Return (x, y) of the center of cell containing provided text 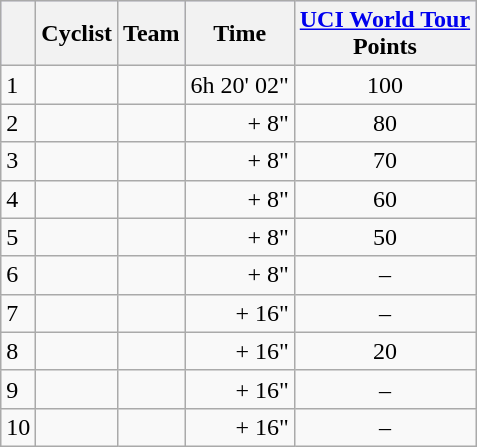
UCI World TourPoints (384, 34)
70 (384, 161)
8 (18, 351)
6h 20' 02" (240, 85)
60 (384, 199)
Time (240, 34)
5 (18, 237)
Team (152, 34)
4 (18, 199)
6 (18, 275)
20 (384, 351)
Cyclist (77, 34)
10 (18, 427)
1 (18, 85)
2 (18, 123)
9 (18, 389)
50 (384, 237)
3 (18, 161)
100 (384, 85)
80 (384, 123)
7 (18, 313)
